Find where the given text appears and provide that cell's center as [X, Y] coordinate. 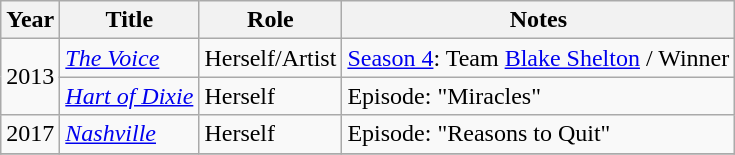
Year [30, 20]
2013 [30, 77]
2017 [30, 134]
Nashville [130, 134]
Notes [538, 20]
Title [130, 20]
Season 4: Team Blake Shelton / Winner [538, 58]
Herself/Artist [270, 58]
Episode: "Reasons to Quit" [538, 134]
Role [270, 20]
The Voice [130, 58]
Episode: "Miracles" [538, 96]
Hart of Dixie [130, 96]
